Output the [X, Y] coordinate of the center of the cell containing the given text.  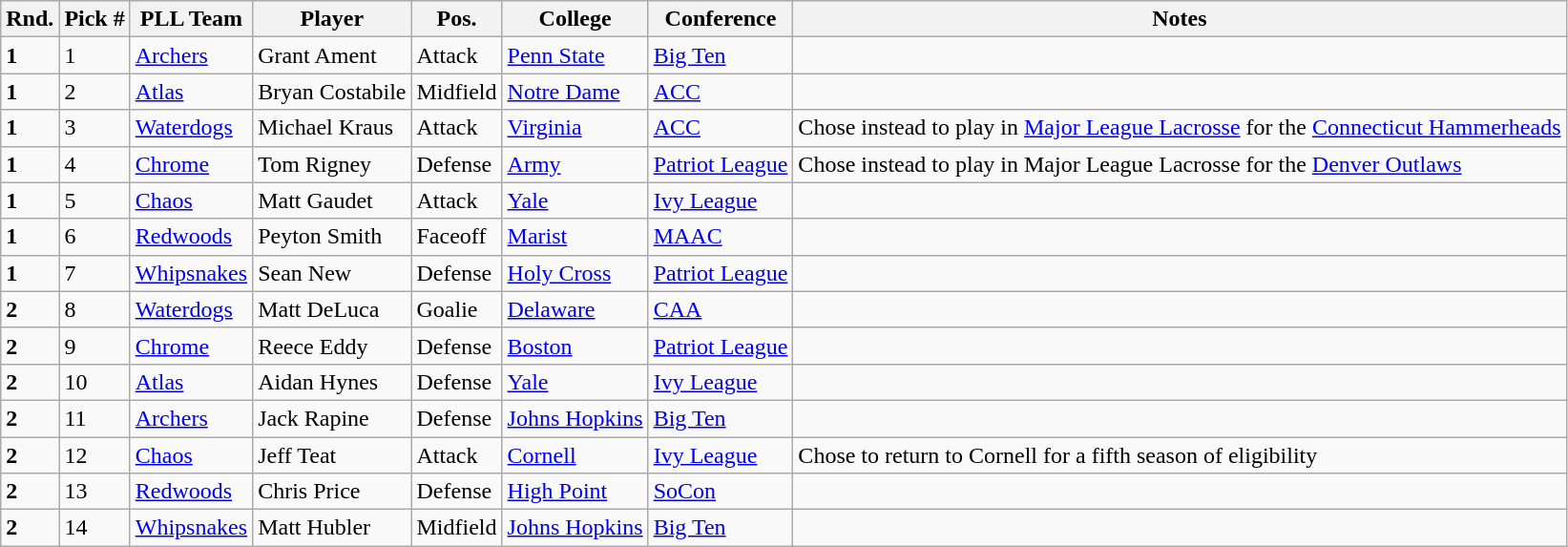
9 [94, 346]
Peyton Smith [332, 237]
Notes [1180, 19]
SoCon [721, 492]
Goalie [456, 309]
Rnd. [31, 19]
12 [94, 455]
Notre Dame [575, 92]
7 [94, 273]
College [575, 19]
3 [94, 128]
Chris Price [332, 492]
Virginia [575, 128]
Jack Rapine [332, 418]
Player [332, 19]
4 [94, 164]
11 [94, 418]
CAA [721, 309]
Delaware [575, 309]
PLL Team [191, 19]
Reece Eddy [332, 346]
Penn State [575, 55]
Jeff Teat [332, 455]
Aidan Hynes [332, 382]
Cornell [575, 455]
Army [575, 164]
Matt DeLuca [332, 309]
Matt Gaudet [332, 200]
Holy Cross [575, 273]
Michael Kraus [332, 128]
Marist [575, 237]
Chose to return to Cornell for a fifth season of eligibility [1180, 455]
Chose instead to play in Major League Lacrosse for the Connecticut Hammerheads [1180, 128]
High Point [575, 492]
Matt Hubler [332, 528]
14 [94, 528]
Bryan Costabile [332, 92]
Grant Ament [332, 55]
6 [94, 237]
Pick # [94, 19]
5 [94, 200]
Sean New [332, 273]
8 [94, 309]
Boston [575, 346]
Chose instead to play in Major League Lacrosse for the Denver Outlaws [1180, 164]
Faceoff [456, 237]
Conference [721, 19]
Tom Rigney [332, 164]
MAAC [721, 237]
10 [94, 382]
13 [94, 492]
Pos. [456, 19]
